Determine the [X, Y] coordinate at the center of the cell enclosing the given text.  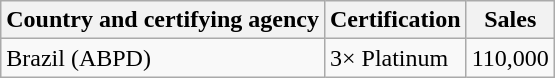
3× Platinum [395, 58]
Sales [510, 20]
110,000 [510, 58]
Country and certifying agency [163, 20]
Certification [395, 20]
Brazil (ABPD) [163, 58]
